Output the (x, y) coordinate of the center of the cell containing the given text.  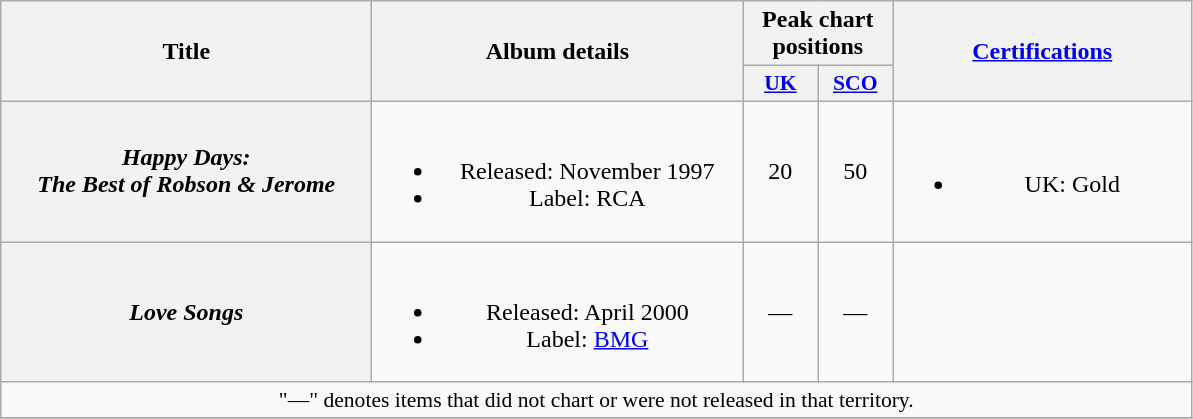
"—" denotes items that did not chart or were not released in that territory. (596, 400)
50 (856, 171)
Released: November 1997Label: RCA (558, 171)
UK: Gold (1042, 171)
Certifications (1042, 52)
Peak chart positions (818, 34)
Released: April 2000Label: BMG (558, 312)
20 (780, 171)
Album details (558, 52)
SCO (856, 84)
Love Songs (186, 312)
Title (186, 52)
Happy Days: The Best of Robson & Jerome (186, 171)
UK (780, 84)
